Identify which cell holds the provided text, then report its [X, Y] central coordinate. 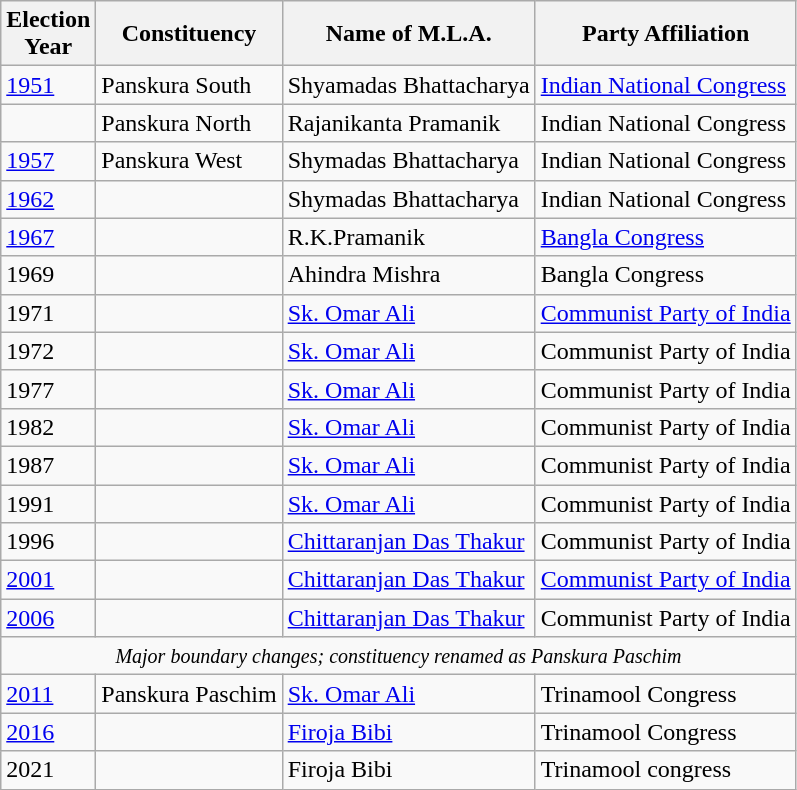
2016 [48, 732]
1969 [48, 275]
2021 [48, 770]
Major boundary changes; constituency renamed as Panskura Paschim [398, 656]
R.K.Pramanik [408, 237]
2011 [48, 694]
Panskura West [189, 161]
Panskura South [189, 85]
1971 [48, 313]
Constituency [189, 34]
1987 [48, 465]
1977 [48, 389]
Trinamool congress [666, 770]
Panskura Paschim [189, 694]
1991 [48, 503]
Name of M.L.A. [408, 34]
1962 [48, 199]
Shyamadas Bhattacharya [408, 85]
Party Affiliation [666, 34]
2001 [48, 580]
1972 [48, 351]
1967 [48, 237]
Election Year [48, 34]
2006 [48, 618]
1982 [48, 427]
1957 [48, 161]
Rajanikanta Pramanik [408, 123]
1951 [48, 85]
Panskura North [189, 123]
Ahindra Mishra [408, 275]
1996 [48, 542]
